Provide the [X, Y] coordinate of the cell's center where the given text is located.  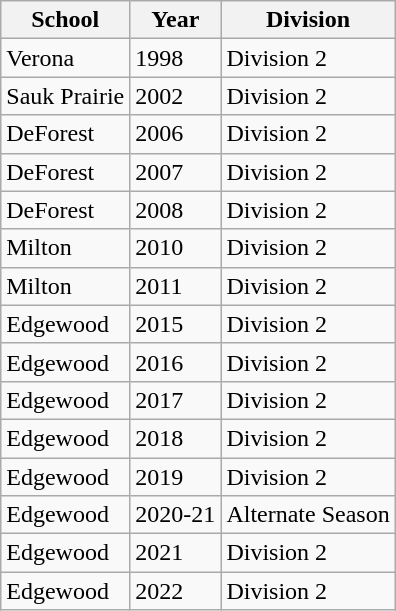
2016 [176, 362]
Year [176, 20]
2002 [176, 96]
2022 [176, 591]
2010 [176, 248]
Alternate Season [308, 515]
Division [308, 20]
School [66, 20]
2008 [176, 210]
2021 [176, 553]
2020-21 [176, 515]
Sauk Prairie [66, 96]
2019 [176, 477]
2011 [176, 286]
2006 [176, 134]
Verona [66, 58]
1998 [176, 58]
2017 [176, 400]
2015 [176, 324]
2007 [176, 172]
2018 [176, 438]
